Search for the cell housing the specified text and yield its [X, Y] center coordinate. 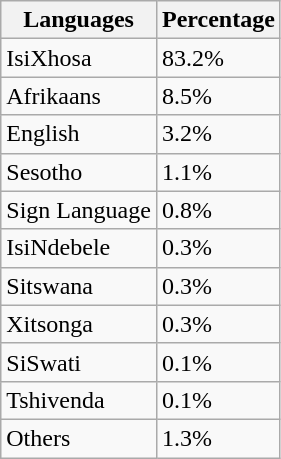
0.8% [218, 210]
1.1% [218, 172]
3.2% [218, 134]
SiSwati [79, 362]
Sign Language [79, 210]
8.5% [218, 96]
Xitsonga [79, 324]
IsiNdebele [79, 248]
Languages [79, 20]
Others [79, 438]
83.2% [218, 58]
English [79, 134]
Tshivenda [79, 400]
Afrikaans [79, 96]
Sitswana [79, 286]
IsiXhosa [79, 58]
Percentage [218, 20]
1.3% [218, 438]
Sesotho [79, 172]
